For the text-containing cell, return its midpoint in (X, Y) coordinate format. 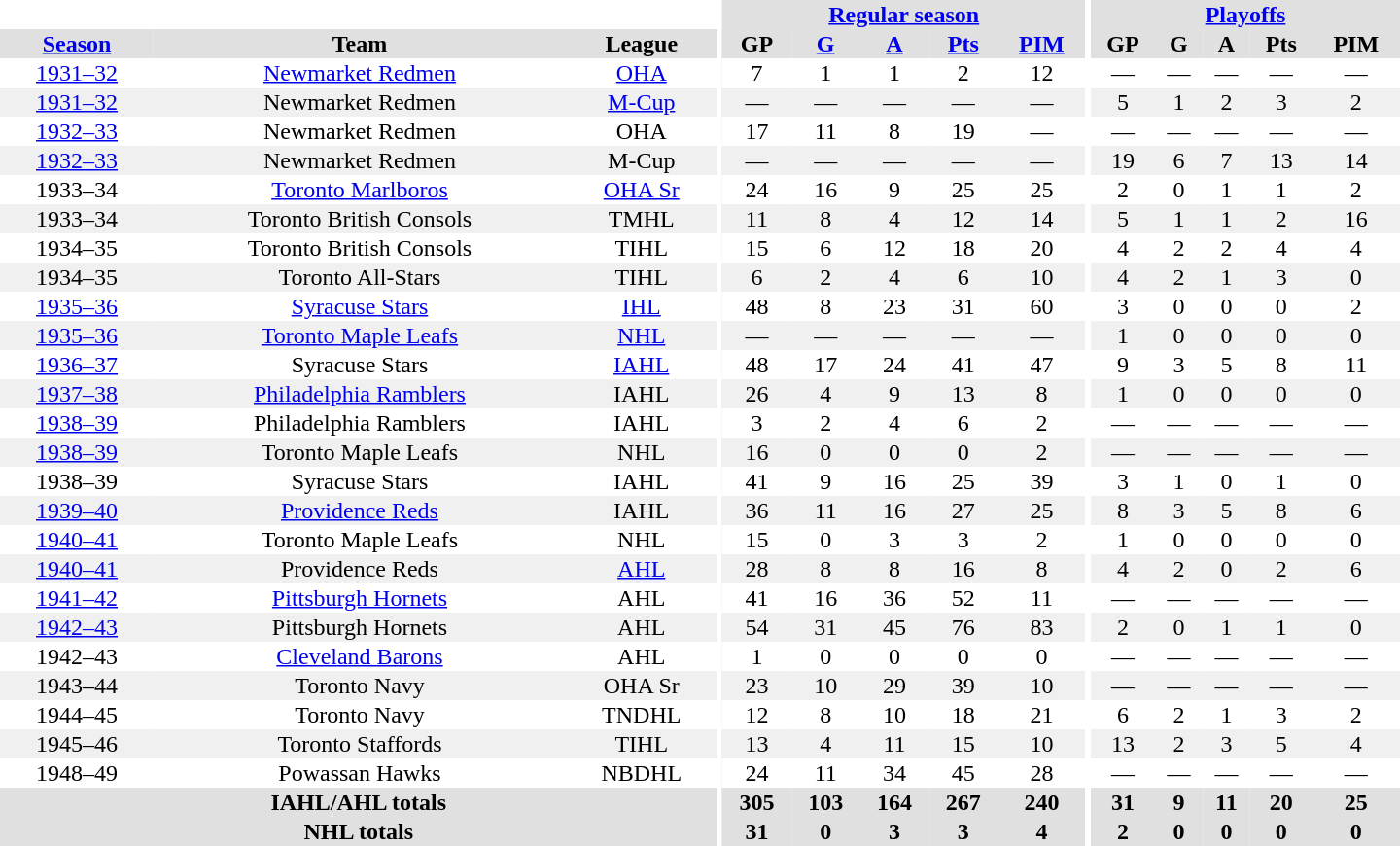
Powassan Hawks (360, 773)
NBDHL (642, 773)
Playoffs (1245, 15)
103 (826, 802)
1939–40 (77, 511)
IAHL/AHL totals (359, 802)
54 (756, 627)
Cleveland Barons (360, 656)
TNDHL (642, 715)
83 (1041, 627)
Toronto Marlboros (360, 190)
NHL totals (359, 831)
305 (756, 802)
1948–49 (77, 773)
34 (894, 773)
27 (962, 511)
1944–45 (77, 715)
21 (1041, 715)
164 (894, 802)
60 (1041, 306)
Team (360, 44)
Regular season (904, 15)
Toronto Staffords (360, 744)
52 (962, 598)
1936–37 (77, 365)
29 (894, 686)
76 (962, 627)
Season (77, 44)
267 (962, 802)
240 (1041, 802)
1943–44 (77, 686)
47 (1041, 365)
1941–42 (77, 598)
League (642, 44)
TMHL (642, 219)
1937–38 (77, 394)
IHL (642, 306)
26 (756, 394)
1945–46 (77, 744)
Toronto All-Stars (360, 277)
